Capture the cell that displays the provided text and extract its (x, y) central coordinate. 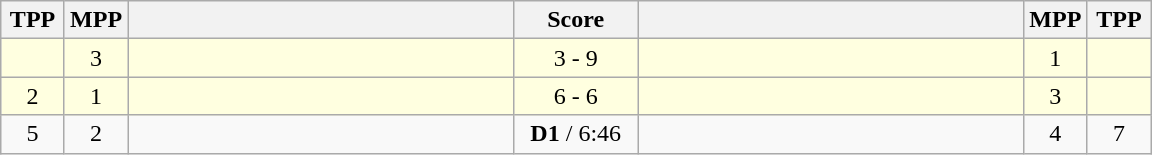
5 (33, 134)
7 (1119, 134)
3 - 9 (576, 58)
4 (1056, 134)
6 - 6 (576, 96)
Score (576, 20)
D1 / 6:46 (576, 134)
